Return [x, y] of the center of cell containing provided text 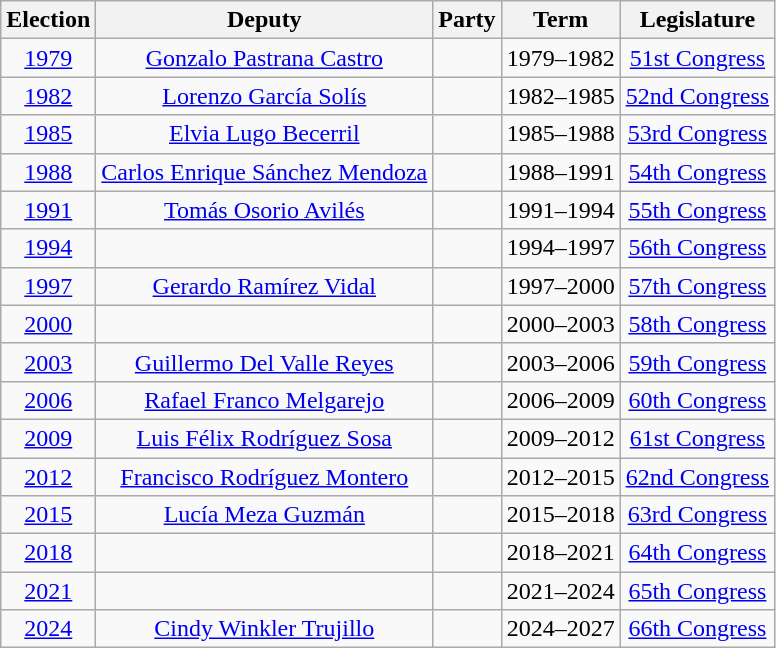
Lorenzo García Solís [264, 96]
2006–2009 [560, 400]
1979–1982 [560, 58]
2018 [48, 553]
2024–2027 [560, 629]
Party [467, 20]
59th Congress [697, 362]
Luis Félix Rodríguez Sosa [264, 438]
1994 [48, 248]
1991 [48, 210]
Lucía Meza Guzmán [264, 515]
58th Congress [697, 324]
2012 [48, 477]
51st Congress [697, 58]
2015 [48, 515]
2006 [48, 400]
1985–1988 [560, 134]
1979 [48, 58]
52nd Congress [697, 96]
64th Congress [697, 553]
1991–1994 [560, 210]
Tomás Osorio Avilés [264, 210]
Term [560, 20]
2000–2003 [560, 324]
Francisco Rodríguez Montero [264, 477]
Elvia Lugo Becerril [264, 134]
2009 [48, 438]
1982 [48, 96]
61st Congress [697, 438]
2003–2006 [560, 362]
Gerardo Ramírez Vidal [264, 286]
Guillermo Del Valle Reyes [264, 362]
1988–1991 [560, 172]
2021–2024 [560, 591]
1985 [48, 134]
1994–1997 [560, 248]
54th Congress [697, 172]
2015–2018 [560, 515]
Cindy Winkler Trujillo [264, 629]
Legislature [697, 20]
65th Congress [697, 591]
2021 [48, 591]
53rd Congress [697, 134]
2000 [48, 324]
63rd Congress [697, 515]
62nd Congress [697, 477]
2009–2012 [560, 438]
1997–2000 [560, 286]
55th Congress [697, 210]
1997 [48, 286]
Gonzalo Pastrana Castro [264, 58]
2024 [48, 629]
2018–2021 [560, 553]
Election [48, 20]
66th Congress [697, 629]
2003 [48, 362]
2012–2015 [560, 477]
1988 [48, 172]
Carlos Enrique Sánchez Mendoza [264, 172]
1982–1985 [560, 96]
60th Congress [697, 400]
57th Congress [697, 286]
Deputy [264, 20]
56th Congress [697, 248]
Rafael Franco Melgarejo [264, 400]
